Return [X, Y] of the center of cell containing provided text 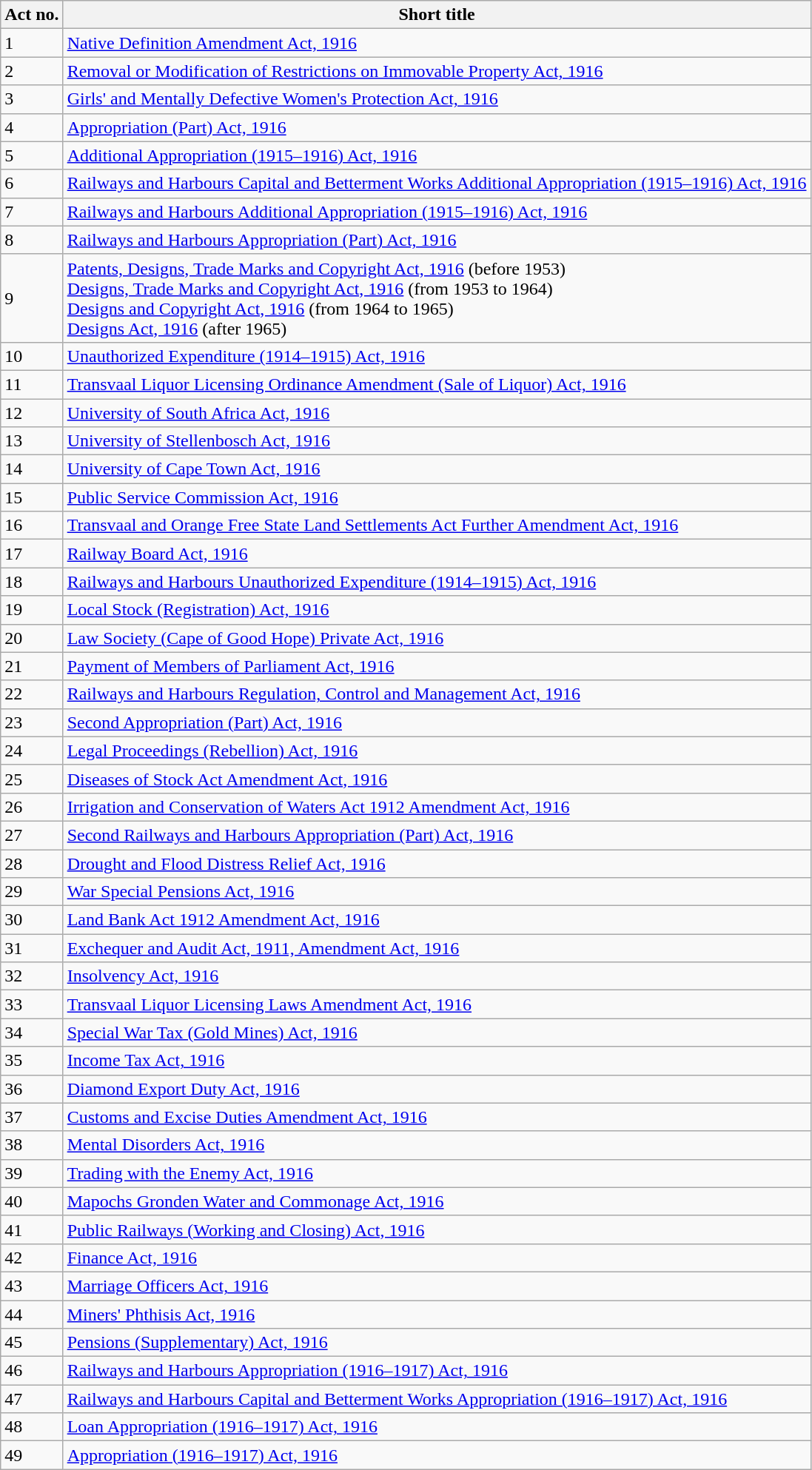
20 [32, 638]
Trading with the Enemy Act, 1916 [437, 1173]
10 [32, 356]
University of Stellenbosch Act, 1916 [437, 441]
Land Bank Act 1912 Amendment Act, 1916 [437, 920]
Diamond Export Duty Act, 1916 [437, 1089]
Railway Board Act, 1916 [437, 554]
Local Stock (Registration) Act, 1916 [437, 610]
Exchequer and Audit Act, 1911, Amendment Act, 1916 [437, 948]
Second Railways and Harbours Appropriation (Part) Act, 1916 [437, 835]
31 [32, 948]
49 [32, 1455]
Mapochs Gronden Water and Commonage Act, 1916 [437, 1201]
Public Railways (Working and Closing) Act, 1916 [437, 1229]
Drought and Flood Distress Relief Act, 1916 [437, 864]
University of South Africa Act, 1916 [437, 412]
Railways and Harbours Appropriation (1916–1917) Act, 1916 [437, 1371]
Additional Appropriation (1915–1916) Act, 1916 [437, 155]
9 [32, 298]
30 [32, 920]
Law Society (Cape of Good Hope) Private Act, 1916 [437, 638]
25 [32, 779]
Railways and Harbours Capital and Betterment Works Appropriation (1916–1917) Act, 1916 [437, 1399]
Railways and Harbours Regulation, Control and Management Act, 1916 [437, 694]
Transvaal Liquor Licensing Laws Amendment Act, 1916 [437, 1004]
Appropriation (1916–1917) Act, 1916 [437, 1455]
Appropriation (Part) Act, 1916 [437, 127]
Unauthorized Expenditure (1914–1915) Act, 1916 [437, 356]
15 [32, 497]
11 [32, 384]
29 [32, 892]
5 [32, 155]
27 [32, 835]
Loan Appropriation (1916–1917) Act, 1916 [437, 1427]
42 [32, 1258]
Insolvency Act, 1916 [437, 976]
24 [32, 751]
Income Tax Act, 1916 [437, 1061]
Transvaal Liquor Licensing Ordinance Amendment (Sale of Liquor) Act, 1916 [437, 384]
Removal or Modification of Restrictions on Immovable Property Act, 1916 [437, 71]
Railways and Harbours Appropriation (Part) Act, 1916 [437, 240]
28 [32, 864]
18 [32, 582]
45 [32, 1343]
16 [32, 526]
Payment of Members of Parliament Act, 1916 [437, 666]
Railways and Harbours Unauthorized Expenditure (1914–1915) Act, 1916 [437, 582]
Irrigation and Conservation of Waters Act 1912 Amendment Act, 1916 [437, 807]
1 [32, 43]
Girls' and Mentally Defective Women's Protection Act, 1916 [437, 99]
33 [32, 1004]
2 [32, 71]
40 [32, 1201]
13 [32, 441]
8 [32, 240]
Mental Disorders Act, 1916 [437, 1145]
Act no. [32, 15]
War Special Pensions Act, 1916 [437, 892]
47 [32, 1399]
34 [32, 1033]
38 [32, 1145]
19 [32, 610]
6 [32, 184]
23 [32, 722]
26 [32, 807]
21 [32, 666]
32 [32, 976]
44 [32, 1314]
Customs and Excise Duties Amendment Act, 1916 [437, 1117]
Special War Tax (Gold Mines) Act, 1916 [437, 1033]
39 [32, 1173]
Railways and Harbours Capital and Betterment Works Additional Appropriation (1915–1916) Act, 1916 [437, 184]
12 [32, 412]
22 [32, 694]
43 [32, 1286]
17 [32, 554]
Legal Proceedings (Rebellion) Act, 1916 [437, 751]
7 [32, 212]
Miners' Phthisis Act, 1916 [437, 1314]
Railways and Harbours Additional Appropriation (1915–1916) Act, 1916 [437, 212]
48 [32, 1427]
Second Appropriation (Part) Act, 1916 [437, 722]
Short title [437, 15]
Finance Act, 1916 [437, 1258]
36 [32, 1089]
Transvaal and Orange Free State Land Settlements Act Further Amendment Act, 1916 [437, 526]
14 [32, 469]
41 [32, 1229]
Marriage Officers Act, 1916 [437, 1286]
Public Service Commission Act, 1916 [437, 497]
University of Cape Town Act, 1916 [437, 469]
3 [32, 99]
Diseases of Stock Act Amendment Act, 1916 [437, 779]
35 [32, 1061]
Native Definition Amendment Act, 1916 [437, 43]
4 [32, 127]
37 [32, 1117]
46 [32, 1371]
Pensions (Supplementary) Act, 1916 [437, 1343]
